Locate the cell with the specified text and output its (x, y) center coordinate. 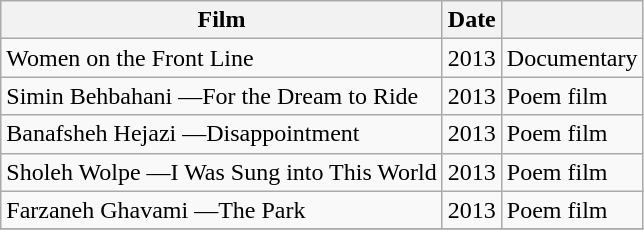
Date (472, 20)
Simin Behbahani —For the Dream to Ride (222, 96)
Documentary (572, 58)
Farzaneh Ghavami —The Park (222, 210)
Banafsheh Hejazi —Disappointment (222, 134)
Women on the Front Line (222, 58)
Film (222, 20)
Sholeh Wolpe —I Was Sung into This World (222, 172)
